Extract the [X, Y] coordinate from the center of the cell holding the provided text.  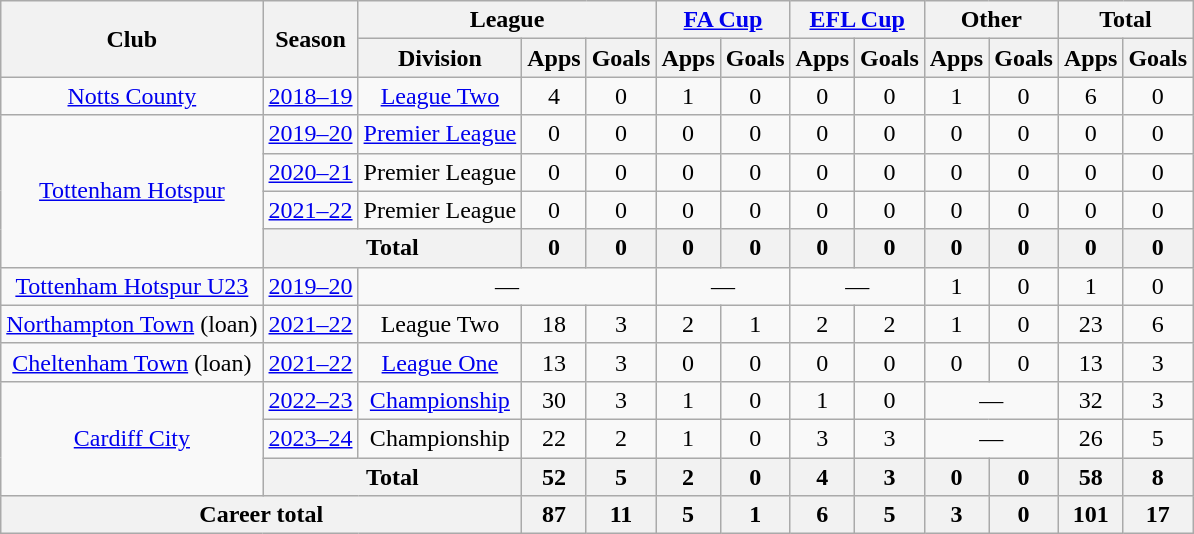
58 [1090, 477]
87 [554, 515]
2023–24 [310, 438]
FA Cup [723, 20]
2022–23 [310, 400]
EFL Cup [857, 20]
Notts County [132, 96]
26 [1090, 438]
22 [554, 438]
Cheltenham Town (loan) [132, 362]
11 [621, 515]
52 [554, 477]
30 [554, 400]
Division [440, 58]
Career total [262, 515]
League [507, 20]
Northampton Town (loan) [132, 324]
8 [1158, 477]
23 [1090, 324]
2020–21 [310, 172]
Tottenham Hotspur [132, 191]
17 [1158, 515]
Tottenham Hotspur U23 [132, 286]
2018–19 [310, 96]
Cardiff City [132, 438]
Season [310, 39]
Club [132, 39]
18 [554, 324]
32 [1090, 400]
101 [1090, 515]
League One [440, 362]
Other [991, 20]
